Return (x, y) of the center of cell containing provided text 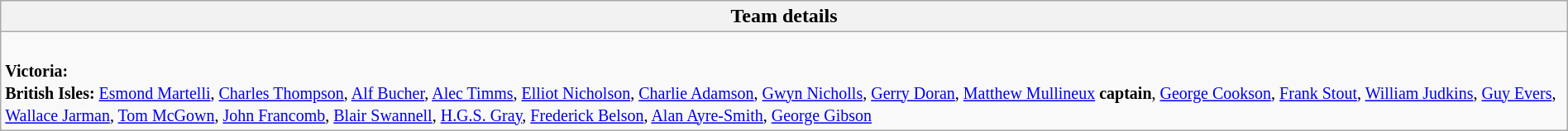
Team details (784, 16)
